Extract the (x, y) coordinate from the center of the cell holding the provided text.  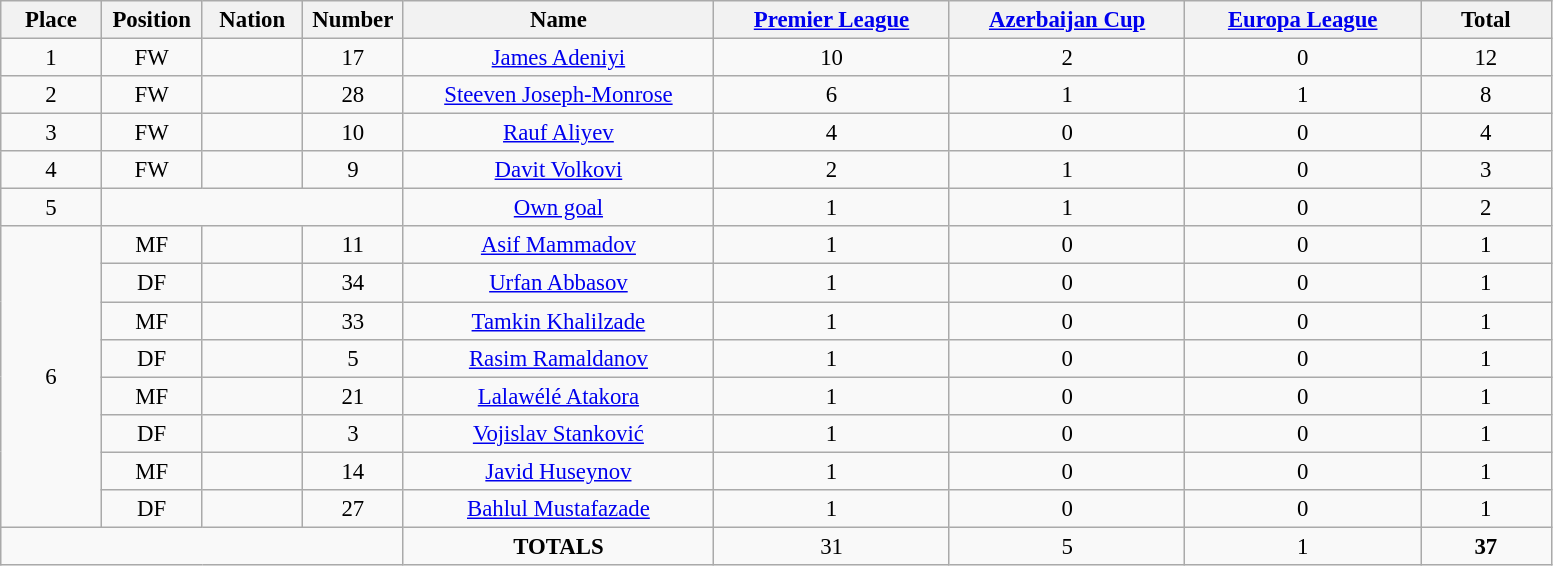
Tamkin Khalilzade (558, 321)
Steeven Joseph-Monrose (558, 95)
Name (558, 20)
Own goal (558, 208)
28 (354, 95)
Europa League (1303, 20)
37 (1486, 546)
12 (1486, 58)
Lalawélé Atakora (558, 396)
11 (354, 245)
21 (354, 396)
9 (354, 170)
Azerbaijan Cup (1067, 20)
Total (1486, 20)
TOTALS (558, 546)
Bahlul Mustafazade (558, 509)
27 (354, 509)
33 (354, 321)
Rauf Aliyev (558, 133)
Urfan Abbasov (558, 283)
Place (52, 20)
Davit Volkovi (558, 170)
34 (354, 283)
31 (832, 546)
Asif Mammadov (558, 245)
James Adeniyi (558, 58)
Javid Huseynov (558, 471)
Number (354, 20)
Premier League (832, 20)
8 (1486, 95)
Rasim Ramaldanov (558, 358)
Vojislav Stanković (558, 433)
Position (152, 20)
14 (354, 471)
Nation (252, 20)
17 (354, 58)
